Provide the (X, Y) coordinate of the cell's center where the given text is located.  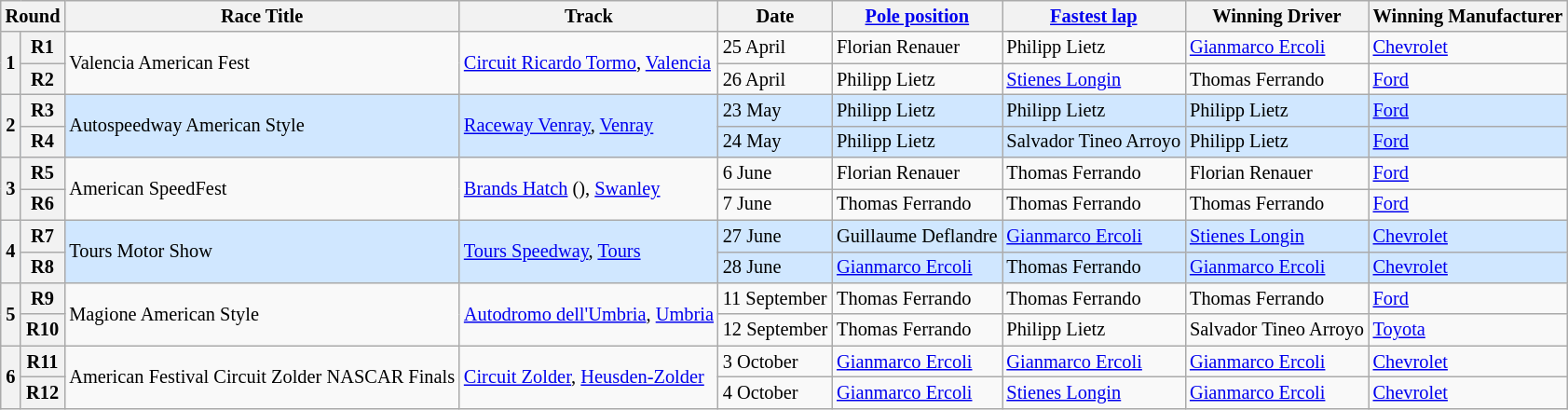
R8 (43, 267)
4 October (775, 392)
Track (589, 16)
Brands Hatch (), Swanley (589, 188)
Winning Driver (1276, 16)
6 (11, 376)
Date (775, 16)
Race Title (262, 16)
R7 (43, 236)
Magione American Style (262, 313)
R1 (43, 48)
Winning Manufacturer (1468, 16)
Raceway Venray, Venray (589, 125)
Tours Motor Show (262, 252)
Tours Speedway, Tours (589, 252)
Fastest lap (1094, 16)
R5 (43, 173)
7 June (775, 204)
6 June (775, 173)
1 (11, 63)
12 September (775, 330)
26 April (775, 79)
Circuit Ricardo Tormo, Valencia (589, 63)
23 May (775, 110)
25 April (775, 48)
R4 (43, 142)
American SpeedFest (262, 188)
R12 (43, 392)
American Festival Circuit Zolder NASCAR Finals (262, 376)
Circuit Zolder, Heusden-Zolder (589, 376)
R10 (43, 330)
Autodromo dell'Umbria, Umbria (589, 313)
Toyota (1468, 330)
R2 (43, 79)
27 June (775, 236)
3 (11, 188)
R11 (43, 362)
4 (11, 252)
R6 (43, 204)
Autospeedway American Style (262, 125)
Round (34, 16)
3 October (775, 362)
Pole position (917, 16)
R3 (43, 110)
28 June (775, 267)
Guillaume Deflandre (917, 236)
Valencia American Fest (262, 63)
24 May (775, 142)
2 (11, 125)
R9 (43, 298)
11 September (775, 298)
5 (11, 313)
